Determine the [x, y] coordinate at the center of the cell enclosing the given text.  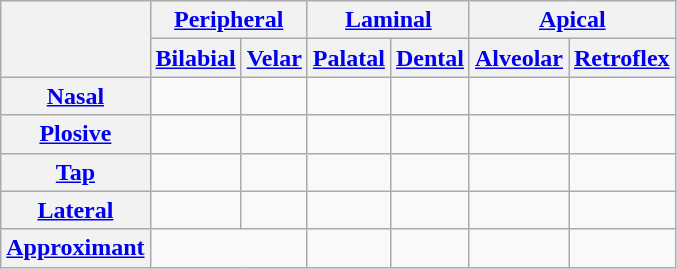
Lateral [76, 210]
Velar [274, 58]
Apical [572, 20]
Alveolar [518, 58]
Approximant [76, 248]
Peripheral [228, 20]
Nasal [76, 96]
Plosive [76, 134]
Tap [76, 172]
Retroflex [622, 58]
Palatal [348, 58]
Bilabial [196, 58]
Laminal [388, 20]
Dental [430, 58]
